Search for the cell housing the specified text and yield its [X, Y] center coordinate. 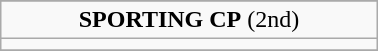
SPORTING CP (2nd) [189, 20]
